Determine the [x, y] coordinate at the center of the cell enclosing the given text.  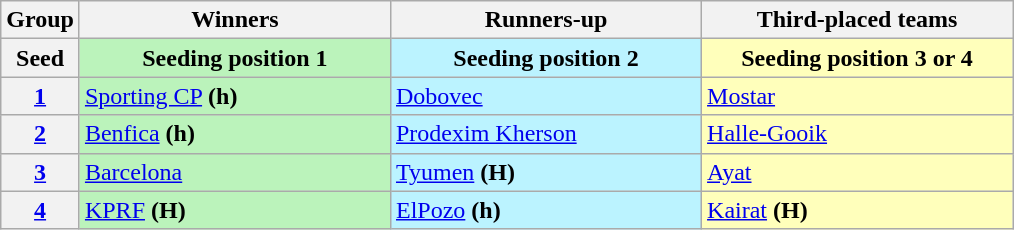
Winners [234, 20]
Prodexim Kherson [546, 134]
Group [40, 20]
1 [40, 96]
Seed [40, 58]
Seeding position 1 [234, 58]
Ayat [858, 172]
Seeding position 2 [546, 58]
Seeding position 3 or 4 [858, 58]
4 [40, 210]
KPRF (H) [234, 210]
Third-placed teams [858, 20]
Kairat (H) [858, 210]
Dobovec [546, 96]
Mostar [858, 96]
2 [40, 134]
Tyumen (H) [546, 172]
3 [40, 172]
Barcelona [234, 172]
Halle-Gooik [858, 134]
Benfica (h) [234, 134]
ElPozo (h) [546, 210]
Sporting CP (h) [234, 96]
Runners-up [546, 20]
